Capture the cell that displays the provided text and extract its (x, y) central coordinate. 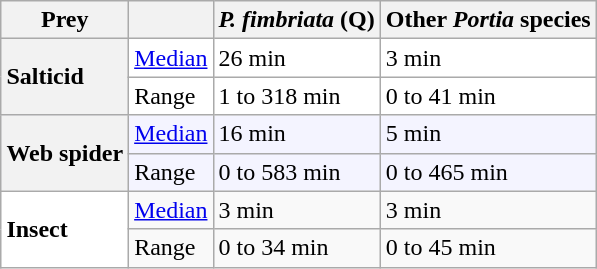
Insect (65, 229)
Web spider (65, 153)
0 to 34 min (296, 248)
Other Portia species (488, 20)
16 min (296, 134)
1 to 318 min (296, 96)
5 min (488, 134)
0 to 583 min (296, 172)
0 to 45 min (488, 248)
P. fimbriata (Q) (296, 20)
26 min (296, 58)
0 to 465 min (488, 172)
Salticid (65, 77)
Prey (65, 20)
0 to 41 min (488, 96)
